For the text-containing cell, return its midpoint in (x, y) coordinate format. 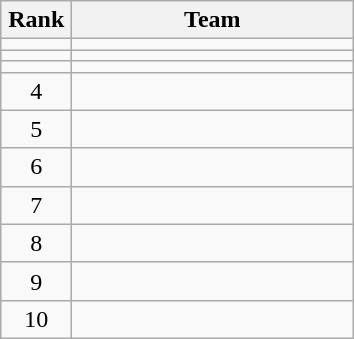
Rank (36, 20)
7 (36, 205)
9 (36, 281)
6 (36, 167)
8 (36, 243)
Team (212, 20)
5 (36, 129)
4 (36, 91)
10 (36, 319)
